For the text-containing cell, return its midpoint in (x, y) coordinate format. 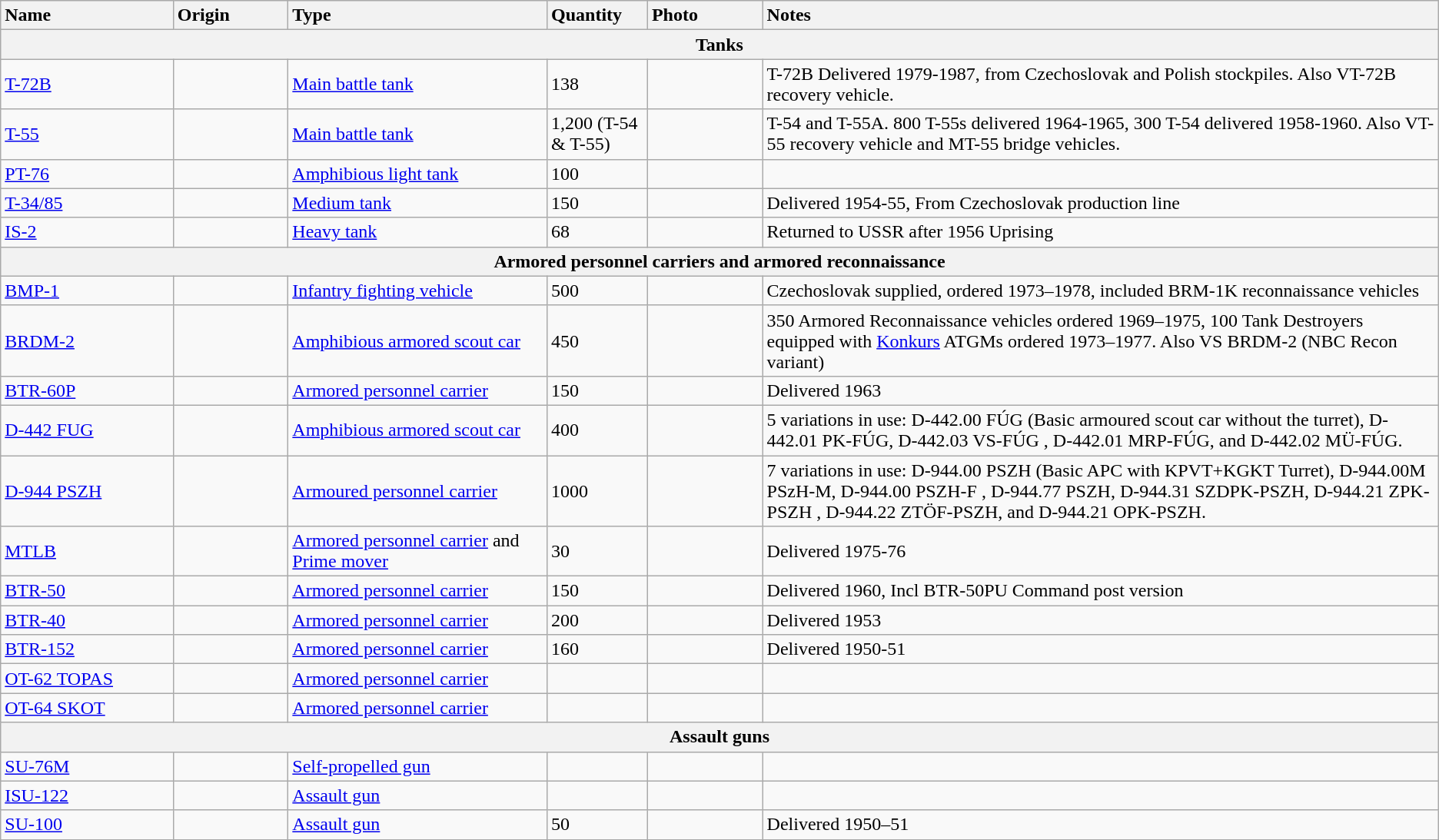
Delivered 1953 (1101, 620)
Tanks (719, 45)
ISU-122 (87, 795)
Delivered 1975-76 (1101, 552)
160 (597, 649)
Infantry fighting vehicle (418, 291)
Self-propelled gun (418, 766)
OT-64 SKOT (87, 708)
50 (597, 825)
BRDM-2 (87, 340)
Returned to USSR after 1956 Uprising (1101, 232)
Delivered 1963 (1101, 390)
Armoured personnel carrier (418, 490)
450 (597, 340)
Armored personnel carriers and armored reconnaissance (719, 261)
D-442 FUG (87, 430)
BMP-1 (87, 291)
Heavy tank (418, 232)
Delivered 1950–51 (1101, 825)
138 (597, 85)
Medium tank (418, 203)
T-72B Delivered 1979-1987, from Czechoslovak and Polish stockpiles. Also VT-72B recovery vehicle. (1101, 85)
200 (597, 620)
Photo (705, 15)
Delivered 1960, Incl BTR-50PU Command post version (1101, 591)
68 (597, 232)
Delivered 1954-55, From Czechoslovak production line (1101, 203)
MTLB (87, 552)
Notes (1101, 15)
1000 (597, 490)
1,200 (T-54 & T-55) (597, 134)
PT-76 (87, 174)
Delivered 1950-51 (1101, 649)
T-34/85 (87, 203)
IS-2 (87, 232)
Amphibious light tank (418, 174)
Quantity (597, 15)
SU-76M (87, 766)
OT-62 TOPAS (87, 679)
T-72B (87, 85)
Czechoslovak supplied, ordered 1973–1978, included BRM-1K reconnaissance vehicles (1101, 291)
T-55 (87, 134)
BTR-152 (87, 649)
BTR-50 (87, 591)
D-944 PSZH (87, 490)
Origin (231, 15)
Type (418, 15)
Name (87, 15)
Armored personnel carrier and Prime mover (418, 552)
SU-100 (87, 825)
30 (597, 552)
500 (597, 291)
T-54 and T-55A. 800 T-55s delivered 1964-1965, 300 T-54 delivered 1958-1960. Also VT-55 recovery vehicle and MT-55 bridge vehicles. (1101, 134)
100 (597, 174)
BTR-40 (87, 620)
400 (597, 430)
Assault guns (719, 737)
BTR-60P (87, 390)
